From the cell containing the given text, extract its center point as [x, y] coordinate. 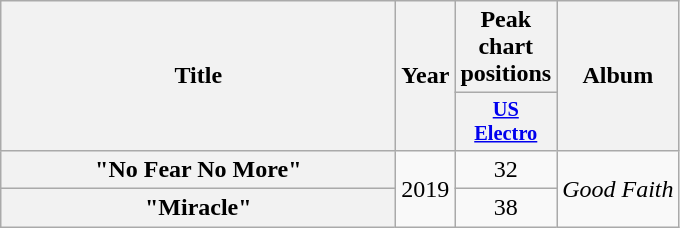
Title [198, 76]
38 [506, 208]
Year [426, 76]
Good Faith [618, 188]
"Miracle" [198, 208]
USElectro [506, 122]
"No Fear No More" [198, 169]
2019 [426, 188]
Album [618, 76]
32 [506, 169]
Peak chart positions [506, 47]
